Detect which cell encompasses the target text, then output its (x, y) center coordinate. 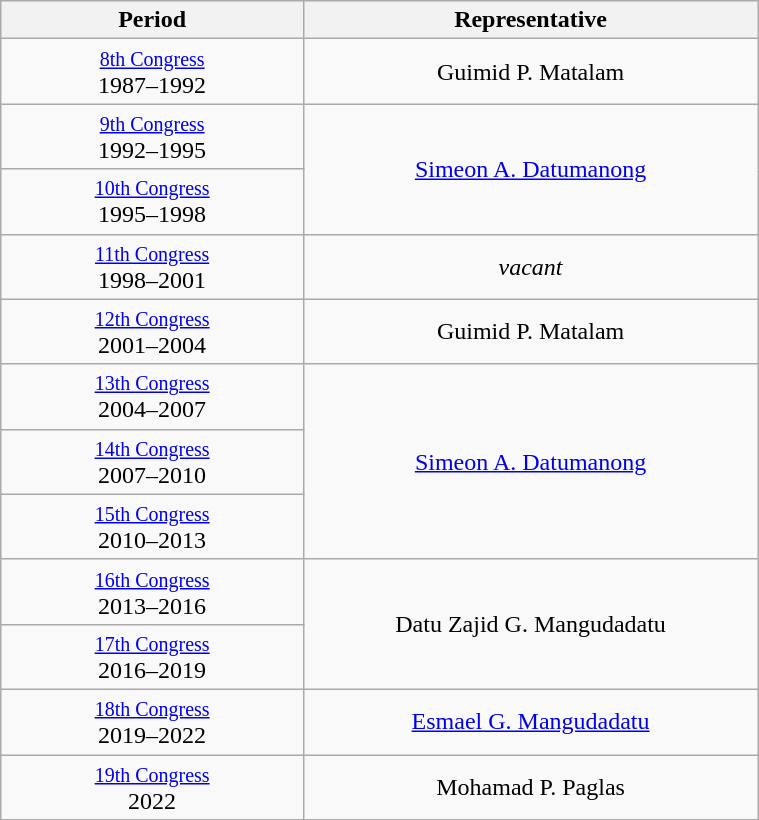
Representative (530, 20)
14th Congress2007–2010 (152, 462)
19th Congress2022 (152, 786)
18th Congress2019–2022 (152, 722)
16th Congress2013–2016 (152, 592)
8th Congress1987–1992 (152, 72)
11th Congress1998–2001 (152, 266)
vacant (530, 266)
Esmael G. Mangudadatu (530, 722)
Datu Zajid G. Mangudadatu (530, 624)
12th Congress2001–2004 (152, 332)
Mohamad P. Paglas (530, 786)
9th Congress1992–1995 (152, 136)
10th Congress1995–1998 (152, 202)
Period (152, 20)
17th Congress2016–2019 (152, 656)
13th Congress2004–2007 (152, 396)
15th Congress2010–2013 (152, 526)
